Output the [X, Y] coordinate of the center of the cell containing the given text.  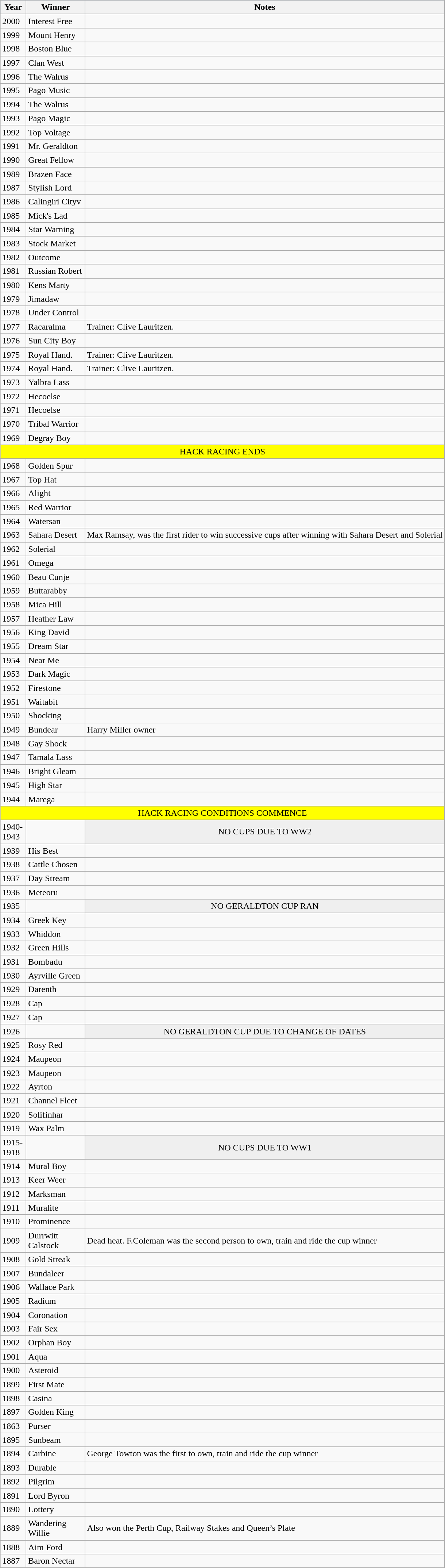
1935 [13, 906]
1950 [13, 716]
1927 [13, 1017]
Wax Palm [55, 1129]
Waitabit [55, 702]
Outcome [55, 257]
1924 [13, 1059]
Under Control [55, 313]
Lord Byron [55, 1495]
1913 [13, 1180]
Pago Music [55, 91]
1926 [13, 1031]
1940-1943 [13, 831]
Alight [55, 493]
1909 [13, 1240]
1901 [13, 1357]
1974 [13, 368]
Asteroid [55, 1371]
1911 [13, 1208]
Muralite [55, 1208]
1958 [13, 604]
Casina [55, 1398]
Tamala Lass [55, 757]
Bundear [55, 730]
1953 [13, 674]
George Towton was the first to own, train and ride the cup winner [265, 1454]
2000 [13, 21]
Cattle Chosen [55, 865]
1959 [13, 591]
1890 [13, 1509]
1981 [13, 271]
1971 [13, 410]
NO CUPS DUE TO WW2 [265, 831]
1978 [13, 313]
1969 [13, 438]
1997 [13, 63]
1912 [13, 1194]
1998 [13, 49]
1946 [13, 771]
Pago Magic [55, 118]
1994 [13, 104]
Dead heat. F.Coleman was the second person to own, train and ride the cup winner [265, 1240]
1983 [13, 243]
Orphan Boy [55, 1343]
1919 [13, 1129]
1987 [13, 188]
Year [13, 7]
Interest Free [55, 21]
Shocking [55, 716]
1956 [13, 633]
1977 [13, 327]
1907 [13, 1273]
Channel Fleet [55, 1101]
Yalbra Lass [55, 382]
Winner [55, 7]
Rosy Red [55, 1045]
1936 [13, 892]
Marksman [55, 1194]
1904 [13, 1315]
1970 [13, 424]
Star Warning [55, 230]
1964 [13, 521]
1957 [13, 619]
1962 [13, 549]
1920 [13, 1115]
1945 [13, 785]
Max Ramsay, was the first rider to win successive cups after winning with Sahara Desert and Solerial [265, 535]
1991 [13, 146]
1889 [13, 1528]
1992 [13, 132]
1972 [13, 396]
First Mate [55, 1384]
Omega [55, 563]
1929 [13, 989]
1905 [13, 1301]
1960 [13, 577]
Red Warrior [55, 507]
Firestone [55, 688]
Stock Market [55, 243]
Durable [55, 1468]
Boston Blue [55, 49]
NO GERALDTON CUP RAN [265, 906]
1933 [13, 934]
HACK RACING CONDITIONS COMMENCE [222, 813]
Mica Hill [55, 604]
1894 [13, 1454]
1975 [13, 354]
1967 [13, 480]
1976 [13, 341]
NO CUPS DUE TO WW1 [265, 1148]
Sahara Desert [55, 535]
Golden Spur [55, 466]
1955 [13, 646]
Brazen Face [55, 174]
Whiddon [55, 934]
Radium [55, 1301]
Meteoru [55, 892]
1979 [13, 299]
1982 [13, 257]
1938 [13, 865]
Dream Star [55, 646]
1898 [13, 1398]
1937 [13, 879]
Tribal Warrior [55, 424]
Near Me [55, 660]
Buttarabby [55, 591]
Wallace Park [55, 1287]
1995 [13, 91]
1990 [13, 160]
1891 [13, 1495]
Mr. Geraldton [55, 146]
Calingiri Cityv [55, 202]
King David [55, 633]
1968 [13, 466]
Purser [55, 1426]
1923 [13, 1073]
Bombadu [55, 962]
Ayrville Green [55, 976]
Baron Nectar [55, 1561]
Dark Magic [55, 674]
Heather Law [55, 619]
Harry Miller owner [265, 730]
1925 [13, 1045]
Darenth [55, 989]
Watersan [55, 521]
HACK RACING ENDS [222, 452]
Sun City Boy [55, 341]
1965 [13, 507]
Lottery [55, 1509]
1980 [13, 285]
1899 [13, 1384]
Notes [265, 7]
1984 [13, 230]
Top Voltage [55, 132]
1939 [13, 851]
1993 [13, 118]
Solifinhar [55, 1115]
1989 [13, 174]
Mural Boy [55, 1166]
Day Stream [55, 879]
Clan West [55, 63]
1931 [13, 962]
Great Fellow [55, 160]
1996 [13, 77]
Aqua [55, 1357]
Beau Cunje [55, 577]
Gold Streak [55, 1259]
Pilgrim [55, 1481]
1928 [13, 1003]
1895 [13, 1440]
1915-1918 [13, 1148]
1961 [13, 563]
Solerial [55, 549]
1934 [13, 920]
Ayrton [55, 1087]
1952 [13, 688]
Racaralma [55, 327]
1914 [13, 1166]
Coronation [55, 1315]
1963 [13, 535]
1903 [13, 1329]
Carbine [55, 1454]
1921 [13, 1101]
Mount Henry [55, 35]
1897 [13, 1412]
Top Hat [55, 480]
1985 [13, 216]
His Best [55, 851]
1887 [13, 1561]
Wandering Willie [55, 1528]
Degray Boy [55, 438]
Prominence [55, 1222]
1892 [13, 1481]
Golden King [55, 1412]
1900 [13, 1371]
Russian Robert [55, 271]
Green Hills [55, 948]
1863 [13, 1426]
1893 [13, 1468]
Marega [55, 799]
Greek Key [55, 920]
1944 [13, 799]
1966 [13, 493]
1906 [13, 1287]
NO GERALDTON CUP DUE TO CHANGE OF DATES [265, 1031]
Gay Shock [55, 743]
1947 [13, 757]
1948 [13, 743]
Durrwitt Calstock [55, 1240]
1999 [13, 35]
1902 [13, 1343]
High Star [55, 785]
1954 [13, 660]
Sunbeam [55, 1440]
1973 [13, 382]
Keer Weer [55, 1180]
1949 [13, 730]
1910 [13, 1222]
1951 [13, 702]
Also won the Perth Cup, Railway Stakes and Queen’s Plate [265, 1528]
Aim Ford [55, 1547]
Bright Gleam [55, 771]
Fair Sex [55, 1329]
1932 [13, 948]
1930 [13, 976]
1888 [13, 1547]
1986 [13, 202]
Jimadaw [55, 299]
1922 [13, 1087]
Bundaleer [55, 1273]
Mick's Lad [55, 216]
Stylish Lord [55, 188]
1908 [13, 1259]
Kens Marty [55, 285]
